Detect which cell encompasses the target text, then output its (x, y) center coordinate. 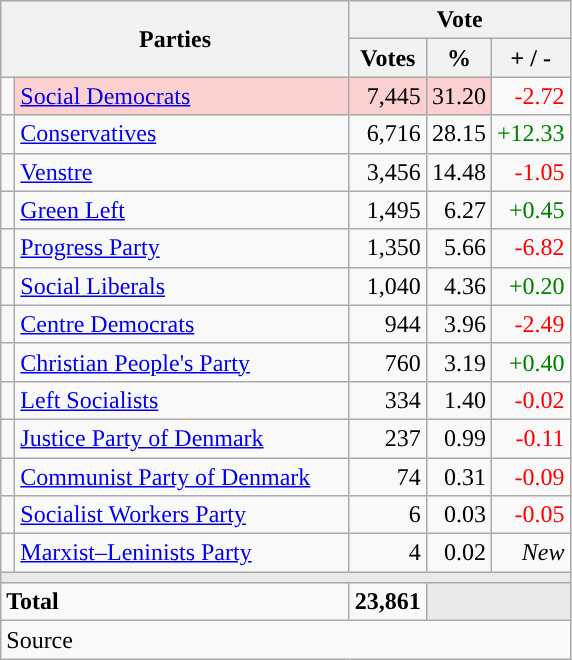
4.36 (458, 286)
Green Left (182, 210)
0.02 (458, 553)
Communist Party of Denmark (182, 477)
6,716 (388, 134)
Venstre (182, 172)
-2.72 (530, 96)
0.99 (458, 438)
Justice Party of Denmark (182, 438)
0.03 (458, 515)
1,495 (388, 210)
760 (388, 362)
1,040 (388, 286)
7,445 (388, 96)
1.40 (458, 400)
Centre Democrats (182, 324)
-1.05 (530, 172)
Conservatives (182, 134)
1,350 (388, 248)
Left Socialists (182, 400)
Socialist Workers Party (182, 515)
31.20 (458, 96)
-2.49 (530, 324)
237 (388, 438)
6 (388, 515)
3.96 (458, 324)
Source (286, 640)
4 (388, 553)
Votes (388, 58)
28.15 (458, 134)
+0.20 (530, 286)
Marxist–Leninists Party (182, 553)
+ / - (530, 58)
3,456 (388, 172)
-0.09 (530, 477)
5.66 (458, 248)
-6.82 (530, 248)
Christian People's Party (182, 362)
6.27 (458, 210)
+0.45 (530, 210)
+12.33 (530, 134)
74 (388, 477)
-0.11 (530, 438)
0.31 (458, 477)
23,861 (388, 602)
-0.02 (530, 400)
Social Liberals (182, 286)
Vote (460, 20)
Parties (176, 39)
Progress Party (182, 248)
Social Democrats (182, 96)
944 (388, 324)
14.48 (458, 172)
+0.40 (530, 362)
New (530, 553)
3.19 (458, 362)
% (458, 58)
334 (388, 400)
Total (176, 602)
-0.05 (530, 515)
